Return the (x, y) coordinate for the center point of the cell that contains the specified text.  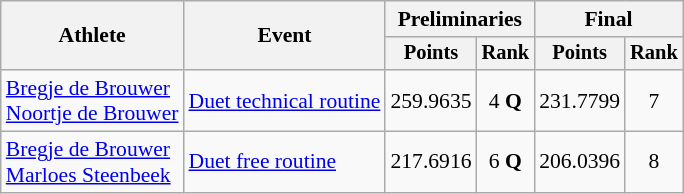
Duet free routine (285, 162)
231.7799 (580, 100)
259.9635 (430, 100)
6 Q (506, 162)
Preliminaries (460, 19)
Athlete (92, 36)
Duet technical routine (285, 100)
206.0396 (580, 162)
Bregje de Brouwer Marloes Steenbeek (92, 162)
8 (654, 162)
4 Q (506, 100)
Final (608, 19)
Bregje de Brouwer Noortje de Brouwer (92, 100)
217.6916 (430, 162)
7 (654, 100)
Event (285, 36)
